Extract the [x, y] coordinate from the center of the cell holding the provided text.  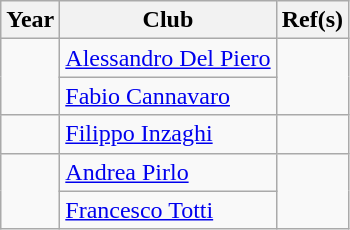
Francesco Totti [168, 210]
Andrea Pirlo [168, 172]
Filippo Inzaghi [168, 134]
Ref(s) [312, 20]
Year [30, 20]
Alessandro Del Piero [168, 58]
Club [168, 20]
Fabio Cannavaro [168, 96]
